Search for the cell housing the specified text and yield its [x, y] center coordinate. 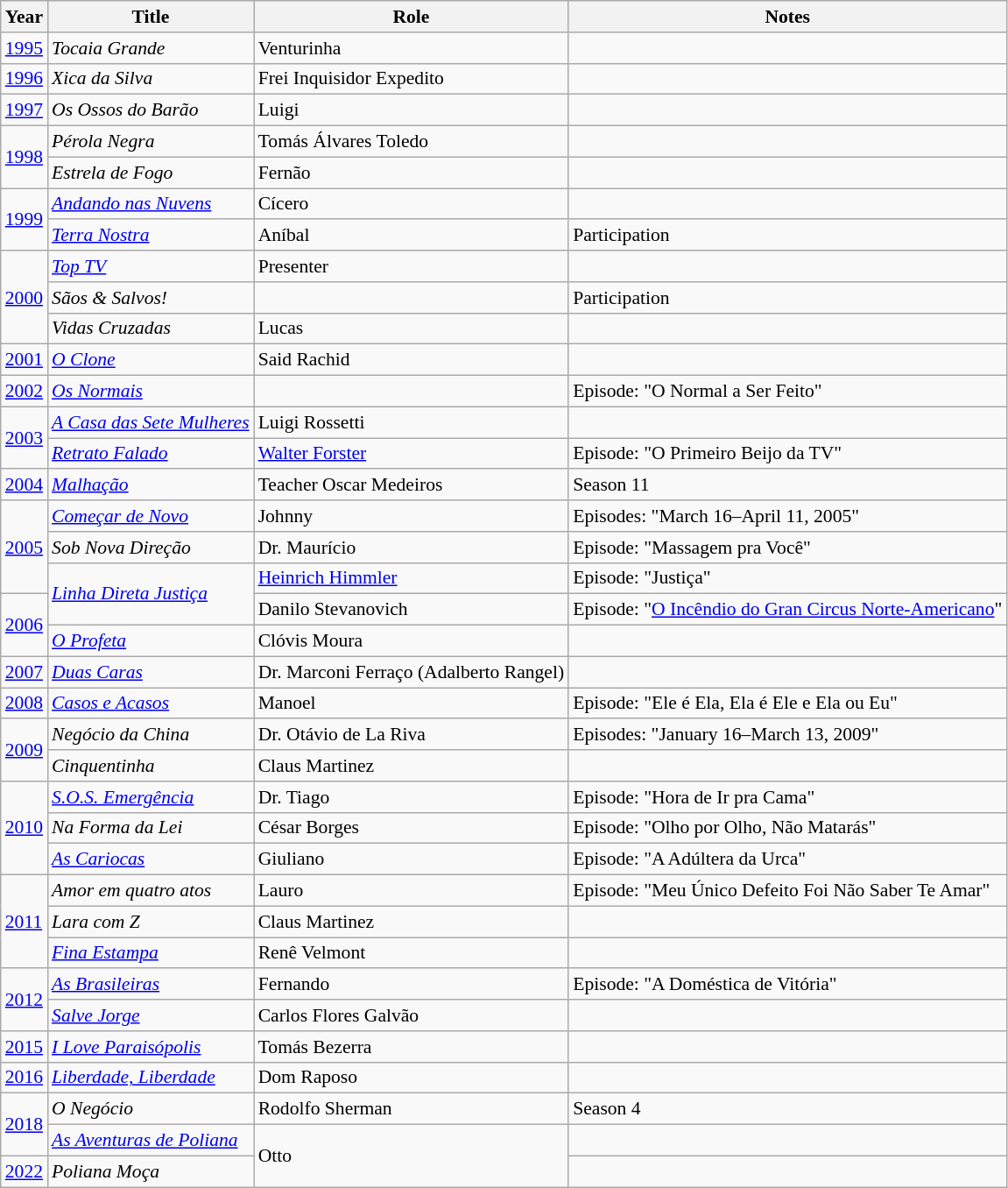
O Negócio [151, 1109]
2006 [25, 626]
Manoel [412, 704]
2003 [25, 438]
A Casa das Sete Mulheres [151, 422]
2008 [25, 704]
Episode: "A Adúltera da Urca" [787, 859]
Renê Velmont [412, 953]
2016 [25, 1078]
Xica da Silva [151, 79]
Episode: "Justiça" [787, 578]
Season 4 [787, 1109]
Lara com Z [151, 922]
2004 [25, 485]
2011 [25, 922]
Linha Direta Justiça [151, 594]
Episode: "Ele é Ela, Ela é Ele e Ela ou Eu" [787, 704]
Dom Raposo [412, 1078]
1997 [25, 110]
Episodes: "January 16–March 13, 2009" [787, 735]
Episode: "A Doméstica de Vitória" [787, 985]
Malhação [151, 485]
2022 [25, 1171]
Negócio da China [151, 735]
Vidas Cruzadas [151, 329]
Episode: "O Normal a Ser Feito" [787, 392]
1996 [25, 79]
O Profeta [151, 641]
2000 [25, 298]
Retrato Falado [151, 454]
Role [412, 17]
Tomás Álvares Toledo [412, 142]
Episode: "Hora de Ir pra Cama" [787, 797]
Fernando [412, 985]
Johnny [412, 516]
César Borges [412, 828]
Andando nas Nuvens [151, 204]
2005 [25, 547]
Dr. Tiago [412, 797]
Amor em quatro atos [151, 891]
Na Forma da Lei [151, 828]
Notes [787, 17]
Episode: "O Incêndio do Gran Circus Norte-Americano" [787, 610]
Luigi [412, 110]
As Brasileiras [151, 985]
Otto [412, 1156]
Aníbal [412, 236]
Tocaia Grande [151, 48]
Dr. Maurício [412, 548]
Salve Jorge [151, 1015]
Dr. Otávio de La Riva [412, 735]
Sãos & Salvos! [151, 298]
Frei Inquisidor Expedito [412, 79]
Title [151, 17]
Casos e Acasos [151, 704]
Pérola Negra [151, 142]
S.O.S. Emergência [151, 797]
Os Normais [151, 392]
Estrela de Fogo [151, 173]
Liberdade, Liberdade [151, 1078]
Episode: "Meu Único Defeito Foi Não Saber Te Amar" [787, 891]
Carlos Flores Galvão [412, 1015]
Giuliano [412, 859]
Episode: "Massagem pra Você" [787, 548]
Year [25, 17]
1995 [25, 48]
Presenter [412, 266]
Episode: "O Primeiro Beijo da TV" [787, 454]
Episode: "Olho por Olho, Não Matarás" [787, 828]
Danilo Stevanovich [412, 610]
Said Rachid [412, 360]
Poliana Moça [151, 1171]
Luigi Rossetti [412, 422]
Cinquentinha [151, 766]
2009 [25, 750]
2012 [25, 1001]
Fernão [412, 173]
Duas Caras [151, 672]
Terra Nostra [151, 236]
Fina Estampa [151, 953]
Walter Forster [412, 454]
Os Ossos do Barão [151, 110]
As Aventuras de Poliana [151, 1141]
Heinrich Himmler [412, 578]
O Clone [151, 360]
Cícero [412, 204]
2002 [25, 392]
I Love Paraisópolis [151, 1047]
Teacher Oscar Medeiros [412, 485]
Dr. Marconi Ferraço (Adalberto Rangel) [412, 672]
Sob Nova Direção [151, 548]
As Cariocas [151, 859]
2018 [25, 1125]
Episodes: "March 16–April 11, 2005" [787, 516]
Lauro [412, 891]
Rodolfo Sherman [412, 1109]
Season 11 [787, 485]
Tomás Bezerra [412, 1047]
2010 [25, 829]
2007 [25, 672]
Venturinha [412, 48]
2015 [25, 1047]
1999 [25, 219]
Lucas [412, 329]
Top TV [151, 266]
1998 [25, 158]
Clóvis Moura [412, 641]
Começar de Novo [151, 516]
2001 [25, 360]
